Detect which cell encompasses the target text, then output its [x, y] center coordinate. 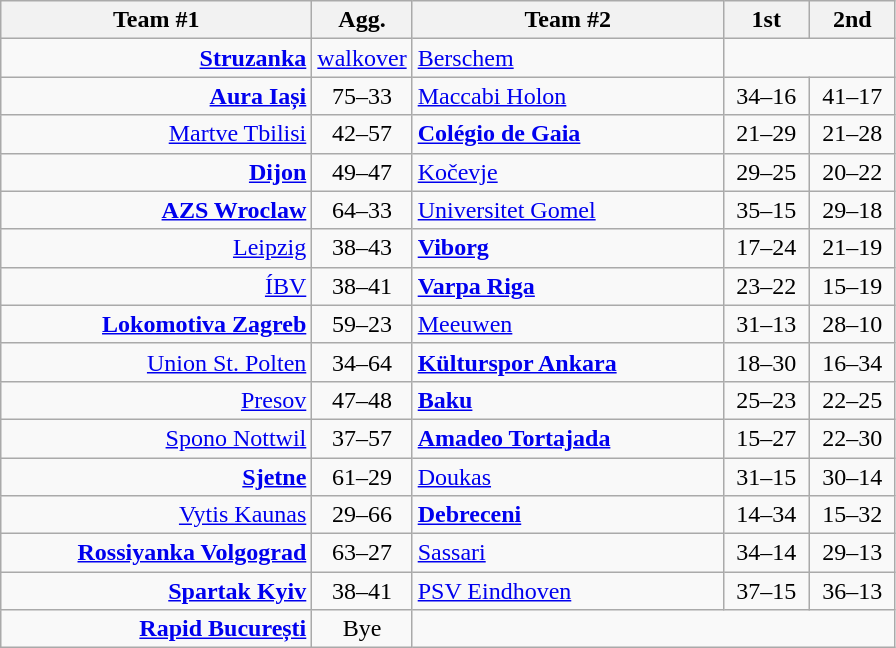
Bye [362, 629]
22–30 [852, 438]
AZS Wroclaw [156, 210]
ÍBV [156, 286]
31–15 [766, 477]
59–23 [362, 324]
29–13 [852, 553]
Team #2 [568, 20]
38–43 [362, 248]
29–25 [766, 172]
20–22 [852, 172]
Leipzig [156, 248]
34–16 [766, 96]
Sassari [568, 553]
Kočevje [568, 172]
2nd [852, 20]
Union St. Polten [156, 362]
35–15 [766, 210]
29–18 [852, 210]
Külturspor Ankara [568, 362]
29–66 [362, 515]
34–14 [766, 553]
30–14 [852, 477]
walkover [362, 58]
Martve Tbilisi [156, 134]
21–19 [852, 248]
18–30 [766, 362]
PSV Eindhoven [568, 591]
Rapid București [156, 629]
1st [766, 20]
37–15 [766, 591]
Amadeo Tortajada [568, 438]
23–22 [766, 286]
15–19 [852, 286]
Lokomotiva Zagreb [156, 324]
Universitet Gomel [568, 210]
15–27 [766, 438]
28–10 [852, 324]
15–32 [852, 515]
Doukas [568, 477]
16–34 [852, 362]
Struzanka [156, 58]
75–33 [362, 96]
Viborg [568, 248]
Sjetne [156, 477]
25–23 [766, 400]
Maccabi Holon [568, 96]
Spartak Kyiv [156, 591]
17–24 [766, 248]
63–27 [362, 553]
Rossiyanka Volgograd [156, 553]
Aura Iași [156, 96]
61–29 [362, 477]
34–64 [362, 362]
Meeuwen [568, 324]
Baku [568, 400]
Colégio de Gaia [568, 134]
36–13 [852, 591]
41–17 [852, 96]
21–28 [852, 134]
Debreceni [568, 515]
42–57 [362, 134]
49–47 [362, 172]
47–48 [362, 400]
21–29 [766, 134]
Agg. [362, 20]
Presov [156, 400]
Spono Nottwil [156, 438]
Vytis Kaunas [156, 515]
Dijon [156, 172]
Berschem [568, 58]
64–33 [362, 210]
37–57 [362, 438]
Varpa Riga [568, 286]
Team #1 [156, 20]
22–25 [852, 400]
14–34 [766, 515]
31–13 [766, 324]
